Return (x, y) of the center of cell containing provided text 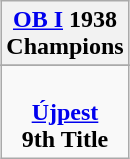
OB I 1938Champions (65, 34)
Újpest9th Title (65, 112)
